Search for the cell housing the specified text and yield its [x, y] center coordinate. 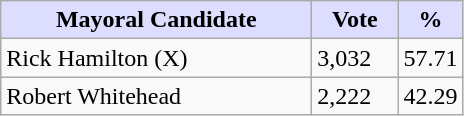
3,032 [355, 58]
% [430, 20]
Mayoral Candidate [156, 20]
Vote [355, 20]
2,222 [355, 96]
Rick Hamilton (X) [156, 58]
Robert Whitehead [156, 96]
42.29 [430, 96]
57.71 [430, 58]
